Capture the cell that displays the provided text and extract its (X, Y) central coordinate. 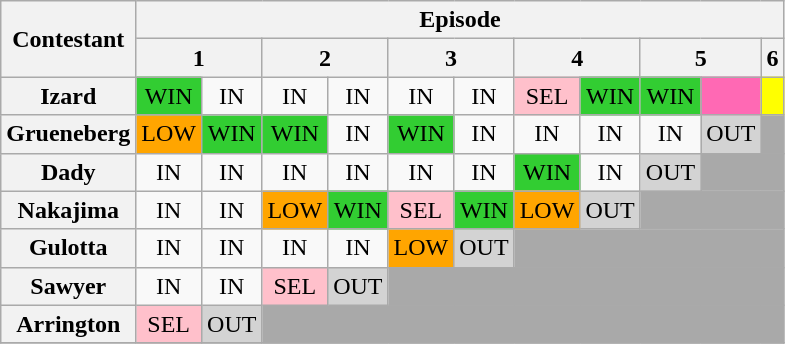
Nakajima (68, 210)
Episode (460, 20)
Izard (68, 96)
1 (199, 58)
5 (700, 58)
Contestant (68, 39)
2 (325, 58)
Grueneberg (68, 134)
3 (451, 58)
Dady (68, 172)
Gulotta (68, 248)
6 (772, 58)
Sawyer (68, 286)
4 (577, 58)
Arrington (68, 324)
